Detect which cell encompasses the target text, then output its [x, y] center coordinate. 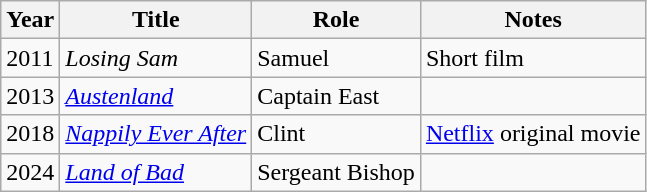
Year [30, 20]
Captain East [336, 96]
Clint [336, 134]
Sergeant Bishop [336, 172]
Nappily Ever After [156, 134]
Losing Sam [156, 58]
Austenland [156, 96]
Role [336, 20]
2018 [30, 134]
2013 [30, 96]
Netflix original movie [533, 134]
Title [156, 20]
2011 [30, 58]
Notes [533, 20]
2024 [30, 172]
Samuel [336, 58]
Short film [533, 58]
Land of Bad [156, 172]
